Provide the [X, Y] coordinate of the cell's center where the given text is located.  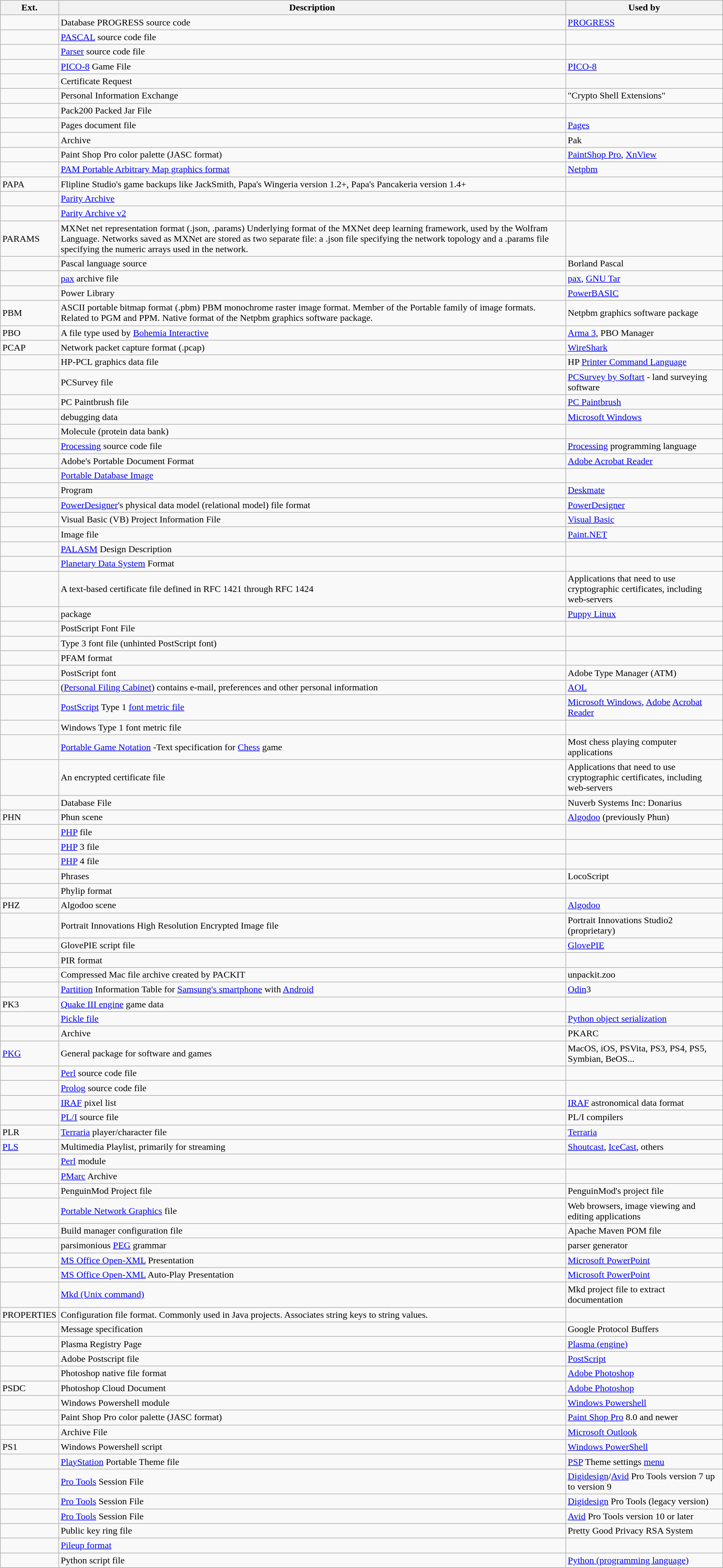
Build manager configuration file [312, 1231]
Program [312, 490]
GlovePIE [644, 945]
PC Paintbrush [644, 402]
HP-PCL graphics data file [312, 362]
Public key ring file [312, 1531]
PHN [29, 817]
Parser source code file [312, 52]
PICO-8 [644, 66]
PenguinMod Project file [312, 1191]
Ext. [29, 8]
Photoshop native file format [312, 1373]
PostScript Font File [312, 629]
PaintShop Pro, XnView [644, 154]
Algodoo scene [312, 905]
(Personal Filing Cabinet) contains e-mail, preferences and other personal information [312, 687]
Visual Basic [644, 520]
Python (programming language) [644, 1560]
Description [312, 8]
Prolog source code file [312, 1088]
Web browsers, image viewing and editing applications [644, 1211]
PBO [29, 333]
Microsoft Windows, Adobe Acrobat Reader [644, 707]
Pak [644, 140]
GlovePIE script file [312, 945]
Pickle file [312, 1019]
Compressed Mac file archive created by PACKIT [312, 975]
Digidesign/Avid Pro Tools version 7 up to version 9 [644, 1481]
PowerDesigner [644, 505]
Borland Pascal [644, 264]
Used by [644, 8]
Molecule (protein data bank) [312, 431]
Adobe's Portable Document Format [312, 461]
Pages [644, 125]
parsimonious PEG grammar [312, 1245]
debugging data [312, 417]
PL/I compilers [644, 1117]
PSDC [29, 1388]
IRAF pixel list [312, 1103]
Shoutcast, IceCast, others [644, 1147]
Algodoo [644, 905]
PlayStation Portable Theme file [312, 1461]
Network packet capture format (.pcap) [312, 348]
AOL [644, 687]
PALASM Design Description [312, 549]
Pack200 Packed Jar File [312, 110]
Database File [312, 803]
MS Office Open-XML Presentation [312, 1260]
PAM Portable Arbitrary Map graphics format [312, 169]
Algodoo (previously Phun) [644, 817]
Flipline Studio's game backups like JackSmith, Papa's Wingeria version 1.2+, Papa's Pancakeria version 1.4+ [312, 184]
WireShark [644, 348]
PKG [29, 1053]
Google Protocol Buffers [644, 1329]
Phylip format [312, 891]
PCAP [29, 348]
Adobe Acrobat Reader [644, 461]
Partition Information Table for Samsung's smartphone with Android [312, 989]
Microsoft Outlook [644, 1432]
Perl source code file [312, 1073]
Portable Game Notation -Text specification for Chess game [312, 748]
PAPA [29, 184]
Pages document file [312, 125]
Mkd (Unix command) [312, 1295]
MacOS, iOS, PSVita, PS3, PS4, PS5, Symbian, BeOS... [644, 1053]
Puppy Linux [644, 614]
Portrait Innovations High Resolution Encrypted Image file [312, 925]
Most chess playing computer applications [644, 748]
Portable Database Image [312, 476]
Nuverb Systems Inc: Donarius [644, 803]
PCSurvey file [312, 382]
PROPERTIES [29, 1315]
Configuration file format. Commonly used in Java projects. Associates string keys to string values. [312, 1315]
Photoshop Cloud Document [312, 1388]
Image file [312, 534]
An encrypted certificate file [312, 778]
PASCAL source code file [312, 37]
Phun scene [312, 817]
PKARC [644, 1034]
Paint Shop Pro 8.0 and newer [644, 1417]
Archive File [312, 1432]
PLR [29, 1132]
Deskmate [644, 490]
PICO-8 Game File [312, 66]
Pretty Good Privacy RSA System [644, 1531]
Netpbm graphics software package [644, 313]
Processing programming language [644, 446]
Avid Pro Tools version 10 or later [644, 1516]
PMarc Archive [312, 1176]
PostScript [644, 1359]
Windows Powershell module [312, 1403]
Database PROGRESS source code [312, 22]
LocoScript [644, 876]
PLS [29, 1147]
MS Office Open-XML Auto-Play Presentation [312, 1275]
PHZ [29, 905]
PCSurvey by Softart - land surveying software [644, 382]
Message specification [312, 1329]
Certificate Request [312, 81]
Pileup format [312, 1546]
PostScript font [312, 673]
PBM [29, 313]
package [312, 614]
Digidesign Pro Tools (legacy version) [644, 1501]
Netpbm [644, 169]
PROGRESS [644, 22]
Adobe Type Manager (ATM) [644, 673]
Quake III engine game data [312, 1004]
Windows Powershell [644, 1403]
unpackit.zoo [644, 975]
Visual Basic (VB) Project Information File [312, 520]
pax, GNU Tar [644, 278]
Phrases [312, 876]
PowerBASIC [644, 293]
Python script file [312, 1560]
pax archive file [312, 278]
Odin3 [644, 989]
Plasma Registry Page [312, 1344]
Adobe Postscript file [312, 1359]
Parity Archive v2 [312, 214]
Multimedia Playlist, primarily for streaming [312, 1147]
A text-based certificate file defined in RFC 1421 through RFC 1424 [312, 589]
"Crypto Shell Extensions" [644, 96]
IRAF astronomical data format [644, 1103]
PostScript Type 1 font metric file [312, 707]
General package for software and games [312, 1053]
parser generator [644, 1245]
PenguinMod's project file [644, 1191]
Microsoft Windows [644, 417]
PSP Theme settings menu [644, 1461]
PHP file [312, 832]
Processing source code file [312, 446]
PHP 4 file [312, 861]
PHP 3 file [312, 847]
Type 3 font file (unhinted PostScript font) [312, 643]
Parity Archive [312, 199]
PS1 [29, 1447]
Terraria player/character file [312, 1132]
HP Printer Command Language [644, 362]
Apache Maven POM file [644, 1231]
Windows PowerShell [644, 1447]
Python object serialization [644, 1019]
PK3 [29, 1004]
Mkd project file to extract documentation [644, 1295]
Personal Information Exchange [312, 96]
Windows Powershell script [312, 1447]
Power Library [312, 293]
PFAM format [312, 658]
Perl module [312, 1161]
A file type used by Bohemia Interactive [312, 333]
Plasma (engine) [644, 1344]
PIR format [312, 960]
Planetary Data System Format [312, 564]
Arma 3, PBO Manager [644, 333]
Windows Type 1 font metric file [312, 727]
Portable Network Graphics file [312, 1211]
Portrait Innovations Studio2 (proprietary) [644, 925]
PowerDesigner's physical data model (relational model) file format [312, 505]
PL/I source file [312, 1117]
Paint.NET [644, 534]
Terraria [644, 1132]
PARAMS [29, 239]
PC Paintbrush file [312, 402]
Pascal language source [312, 264]
